For the text-containing cell, return its midpoint in [X, Y] coordinate format. 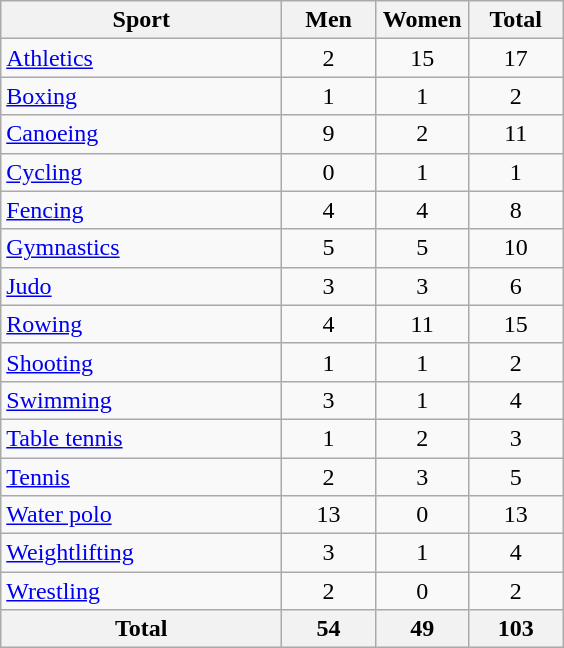
Tennis [142, 477]
Gymnastics [142, 248]
Shooting [142, 362]
Weightlifting [142, 553]
Judo [142, 286]
Swimming [142, 400]
Men [329, 20]
8 [516, 210]
Athletics [142, 58]
Water polo [142, 515]
Wrestling [142, 591]
Sport [142, 20]
10 [516, 248]
Rowing [142, 324]
Canoeing [142, 134]
Cycling [142, 172]
6 [516, 286]
Fencing [142, 210]
49 [422, 629]
Table tennis [142, 438]
Women [422, 20]
54 [329, 629]
103 [516, 629]
17 [516, 58]
Boxing [142, 96]
9 [329, 134]
